Pinpoint the cell where the given text exists, returning its [x, y] midpoint coordinate. 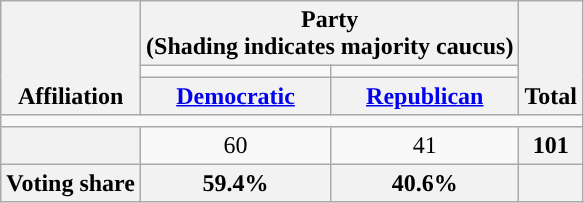
Affiliation [71, 58]
Voting share [71, 183]
60 [236, 145]
101 [551, 145]
Republican [425, 96]
Party (Shading indicates majority caucus) [330, 34]
41 [425, 145]
40.6% [425, 183]
Democratic [236, 96]
Total [551, 58]
59.4% [236, 183]
